Return [x, y] of the center of cell containing provided text 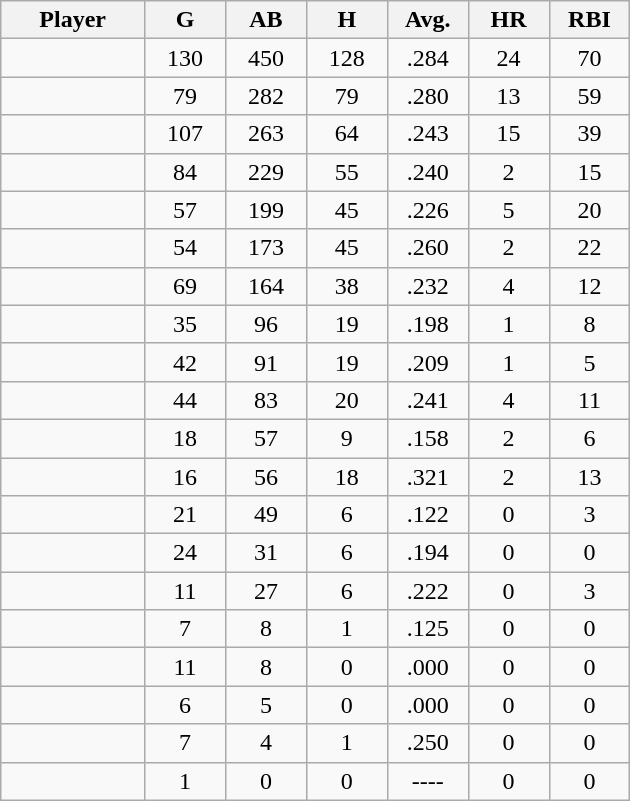
91 [266, 362]
44 [186, 400]
39 [590, 134]
G [186, 20]
96 [266, 324]
54 [186, 248]
---- [428, 781]
AB [266, 20]
229 [266, 172]
69 [186, 286]
173 [266, 248]
.232 [428, 286]
31 [266, 553]
.250 [428, 743]
9 [346, 438]
.240 [428, 172]
HR [508, 20]
35 [186, 324]
.284 [428, 58]
.158 [428, 438]
199 [266, 210]
21 [186, 515]
.226 [428, 210]
22 [590, 248]
70 [590, 58]
38 [346, 286]
42 [186, 362]
.241 [428, 400]
27 [266, 591]
Avg. [428, 20]
.125 [428, 629]
107 [186, 134]
130 [186, 58]
84 [186, 172]
450 [266, 58]
.321 [428, 477]
128 [346, 58]
164 [266, 286]
16 [186, 477]
49 [266, 515]
.222 [428, 591]
.122 [428, 515]
12 [590, 286]
.198 [428, 324]
.280 [428, 96]
Player [73, 20]
H [346, 20]
.260 [428, 248]
RBI [590, 20]
59 [590, 96]
56 [266, 477]
282 [266, 96]
.194 [428, 553]
55 [346, 172]
.209 [428, 362]
.243 [428, 134]
263 [266, 134]
83 [266, 400]
64 [346, 134]
